Find where the given text appears and provide that cell's center as (x, y) coordinate. 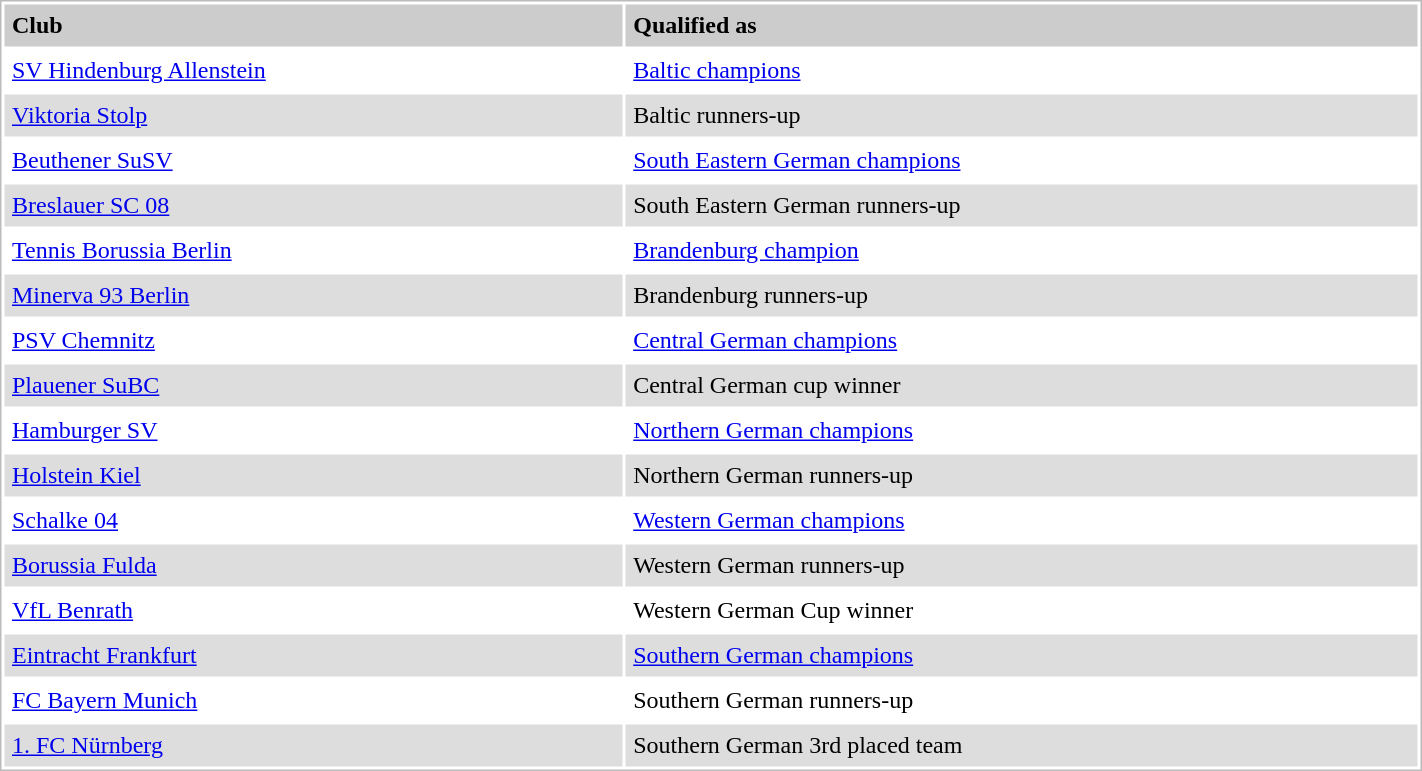
Western German champions (1022, 521)
Schalke 04 (313, 521)
South Eastern German champions (1022, 161)
Central German cup winner (1022, 385)
South Eastern German runners-up (1022, 205)
Hamburger SV (313, 431)
Club (313, 25)
Eintracht Frankfurt (313, 655)
Baltic runners-up (1022, 115)
Western German Cup winner (1022, 611)
Viktoria Stolp (313, 115)
Beuthener SuSV (313, 161)
VfL Benrath (313, 611)
Southern German runners-up (1022, 701)
Breslauer SC 08 (313, 205)
Northern German champions (1022, 431)
Tennis Borussia Berlin (313, 251)
SV Hindenburg Allenstein (313, 71)
Central German champions (1022, 341)
Northern German runners-up (1022, 475)
Plauener SuBC (313, 385)
Qualified as (1022, 25)
Baltic champions (1022, 71)
Brandenburg champion (1022, 251)
1. FC Nürnberg (313, 745)
Western German runners-up (1022, 565)
Brandenburg runners-up (1022, 295)
FC Bayern Munich (313, 701)
Southern German champions (1022, 655)
Holstein Kiel (313, 475)
Minerva 93 Berlin (313, 295)
Southern German 3rd placed team (1022, 745)
PSV Chemnitz (313, 341)
Borussia Fulda (313, 565)
